Locate the cell with the specified text and output its (X, Y) center coordinate. 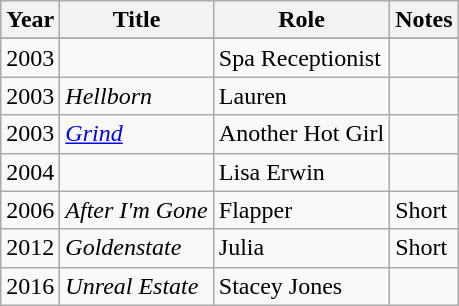
Flapper (301, 210)
Notes (424, 20)
Grind (136, 134)
Julia (301, 248)
Another Hot Girl (301, 134)
2016 (30, 286)
Lauren (301, 96)
2004 (30, 172)
2006 (30, 210)
Year (30, 20)
2012 (30, 248)
Stacey Jones (301, 286)
Lisa Erwin (301, 172)
Spa Receptionist (301, 58)
Unreal Estate (136, 286)
After I'm Gone (136, 210)
Role (301, 20)
Title (136, 20)
Hellborn (136, 96)
Goldenstate (136, 248)
